Return [x, y] of the center of cell containing provided text 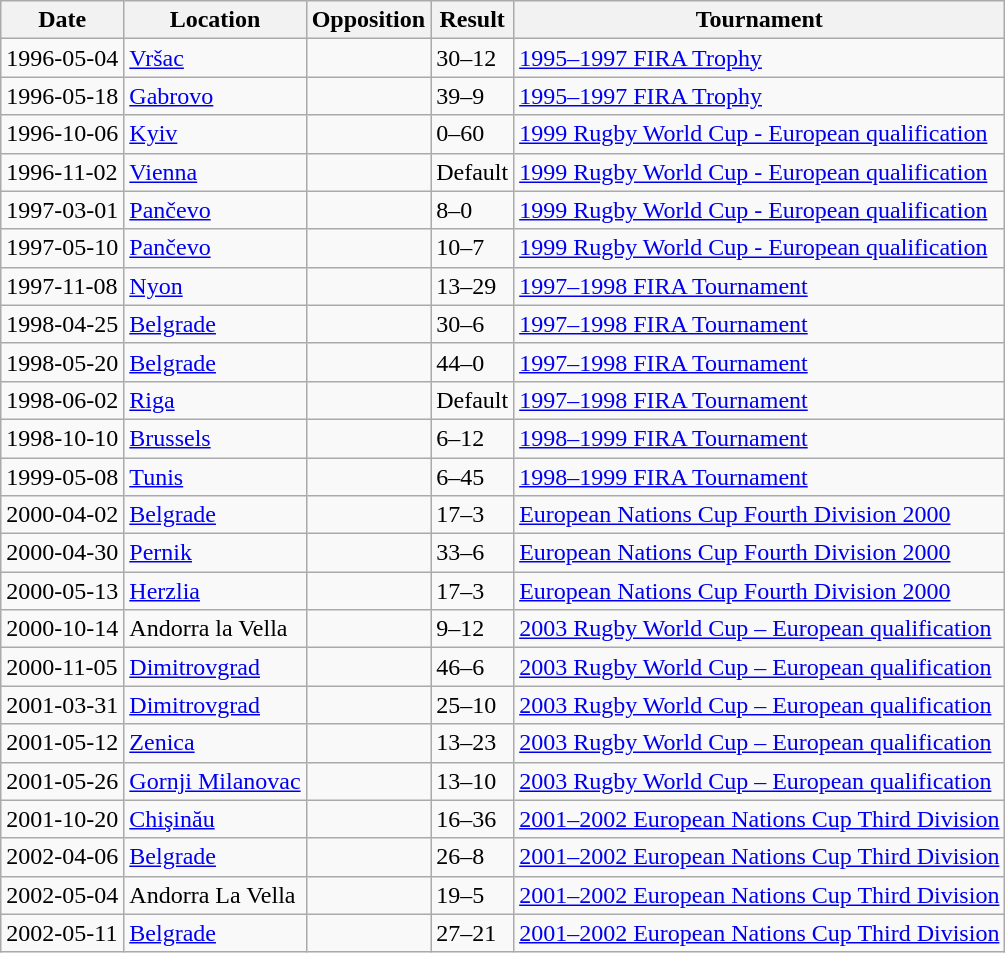
2000-05-13 [62, 591]
6–45 [472, 477]
30–6 [472, 324]
1996-05-18 [62, 96]
25–10 [472, 705]
2000-10-14 [62, 629]
39–9 [472, 96]
Zenica [215, 743]
Riga [215, 400]
Pernik [215, 553]
2001-05-12 [62, 743]
2001-05-26 [62, 781]
2000-11-05 [62, 667]
1998-04-25 [62, 324]
2001-10-20 [62, 819]
1996-10-06 [62, 134]
1998-06-02 [62, 400]
Vienna [215, 172]
Kyiv [215, 134]
10–7 [472, 248]
2002-05-04 [62, 895]
Tunis [215, 477]
6–12 [472, 438]
Brussels [215, 438]
2000-04-30 [62, 553]
44–0 [472, 362]
Tournament [760, 20]
33–6 [472, 553]
Gabrovo [215, 96]
1999-05-08 [62, 477]
Location [215, 20]
13–10 [472, 781]
9–12 [472, 629]
Vršac [215, 58]
Chişinău [215, 819]
13–29 [472, 286]
1997-03-01 [62, 210]
1996-05-04 [62, 58]
0–60 [472, 134]
Herzlia [215, 591]
Andorra La Vella [215, 895]
Nyon [215, 286]
1996-11-02 [62, 172]
Opposition [368, 20]
Gornji Milanovac [215, 781]
1998-05-20 [62, 362]
2000-04-02 [62, 515]
2001-03-31 [62, 705]
Andorra la Vella [215, 629]
1997-11-08 [62, 286]
27–21 [472, 933]
46–6 [472, 667]
13–23 [472, 743]
26–8 [472, 857]
Result [472, 20]
16–36 [472, 819]
1998-10-10 [62, 438]
2002-05-11 [62, 933]
8–0 [472, 210]
30–12 [472, 58]
Date [62, 20]
2002-04-06 [62, 857]
1997-05-10 [62, 248]
19–5 [472, 895]
